Identify which cell holds the provided text, then report its (x, y) central coordinate. 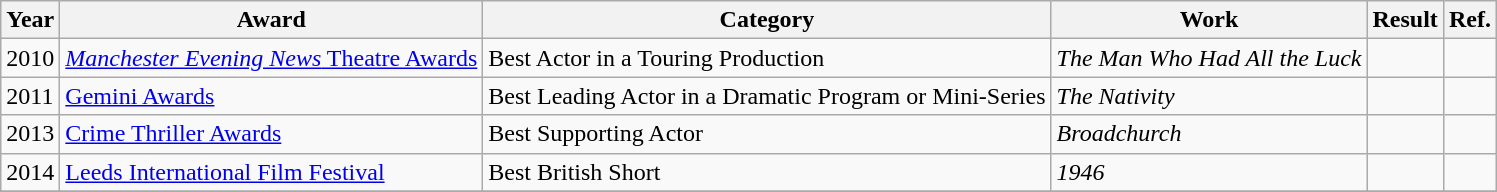
Best Leading Actor in a Dramatic Program or Mini-Series (767, 96)
2011 (30, 96)
2010 (30, 58)
Crime Thriller Awards (272, 134)
2014 (30, 172)
Ref. (1470, 20)
Year (30, 20)
2013 (30, 134)
Leeds International Film Festival (272, 172)
Manchester Evening News Theatre Awards (272, 58)
Gemini Awards (272, 96)
Best Actor in a Touring Production (767, 58)
Broadchurch (1209, 134)
Best British Short (767, 172)
1946 (1209, 172)
Work (1209, 20)
Best Supporting Actor (767, 134)
Category (767, 20)
The Man Who Had All the Luck (1209, 58)
Award (272, 20)
Result (1405, 20)
The Nativity (1209, 96)
